Determine the (X, Y) coordinate at the center of the cell enclosing the given text.  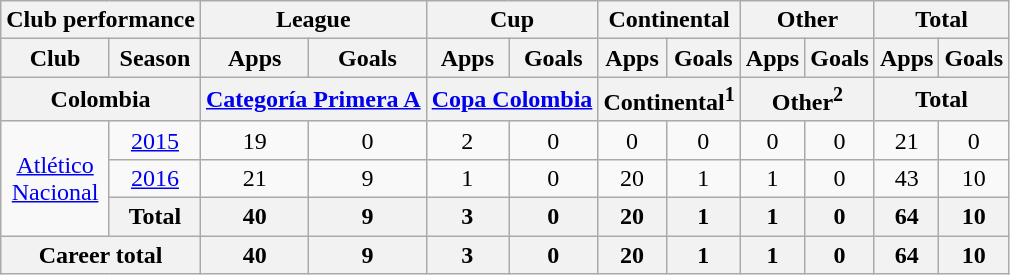
19 (254, 140)
Categoría Primera A (313, 100)
Continental (669, 20)
2015 (154, 140)
Cup (512, 20)
Continental1 (669, 100)
Career total (101, 255)
2016 (154, 178)
Other (807, 20)
Colombia (101, 100)
2 (467, 140)
Copa Colombia (512, 100)
43 (906, 178)
Club (56, 58)
League (313, 20)
AtléticoNacional (56, 178)
Season (154, 58)
Club performance (101, 20)
Other2 (807, 100)
